Return [x, y] of the center of cell containing provided text 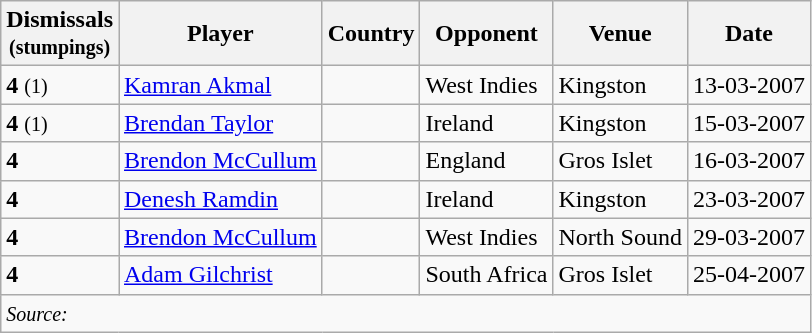
South Africa [486, 275]
29-03-2007 [748, 237]
Dismissals(stumpings) [60, 34]
England [486, 161]
Brendan Taylor [220, 123]
Kamran Akmal [220, 85]
Date [748, 34]
Opponent [486, 34]
Source: [406, 313]
23-03-2007 [748, 199]
Player [220, 34]
North Sound [620, 237]
Venue [620, 34]
Country [371, 34]
13-03-2007 [748, 85]
16-03-2007 [748, 161]
Adam Gilchrist [220, 275]
25-04-2007 [748, 275]
Denesh Ramdin [220, 199]
15-03-2007 [748, 123]
